Return the (X, Y) coordinate for the center point of the cell that contains the specified text.  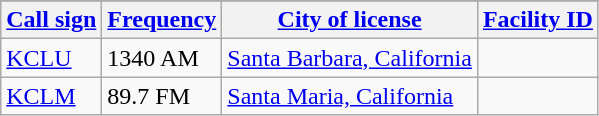
City of license (350, 20)
Frequency (162, 20)
89.7 FM (162, 96)
Santa Barbara, California (350, 58)
KCLU (52, 58)
Call sign (52, 20)
Santa Maria, California (350, 96)
1340 AM (162, 58)
Facility ID (538, 20)
KCLM (52, 96)
